From the cell containing the given text, extract its center point as (x, y) coordinate. 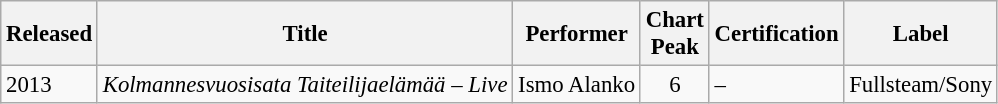
6 (674, 85)
– (776, 85)
Chart Peak (674, 34)
Title (304, 34)
Ismo Alanko (577, 85)
Kolmannesvuosisata Taiteilijaelämää – Live (304, 85)
2013 (50, 85)
Certification (776, 34)
Released (50, 34)
Label (921, 34)
Performer (577, 34)
Fullsteam/Sony (921, 85)
